Scan for the cell matching the given text and deliver its (X, Y) coordinate at center. 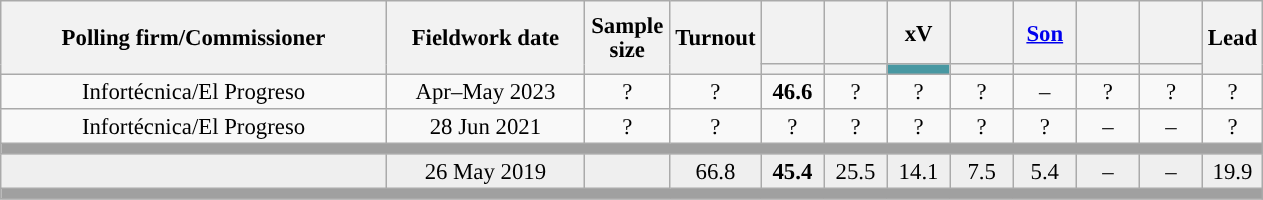
Fieldwork date (485, 38)
19.9 (1232, 172)
26 May 2019 (485, 172)
28 Jun 2021 (485, 126)
25.5 (856, 172)
Apr–May 2023 (485, 92)
45.4 (792, 172)
Polling firm/Commissioner (194, 38)
5.4 (1044, 172)
Lead (1232, 38)
Sample size (627, 38)
66.8 (716, 172)
46.6 (792, 92)
xV (918, 32)
7.5 (982, 172)
Son (1044, 32)
14.1 (918, 172)
Turnout (716, 38)
